Output the [X, Y] coordinate of the center of the cell containing the given text.  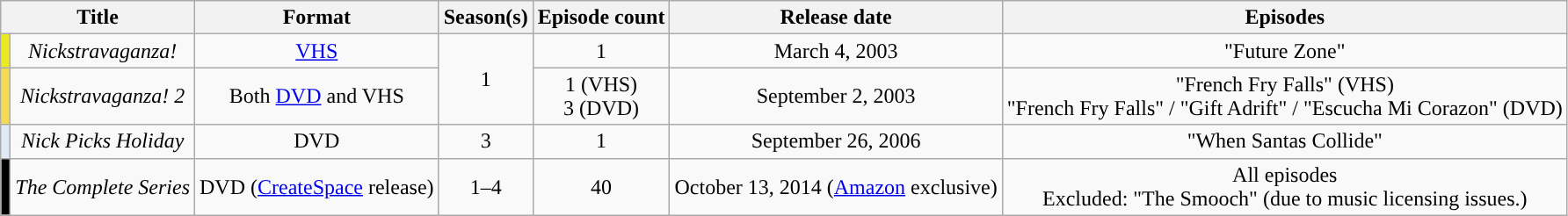
3 [485, 141]
"Future Zone" [1285, 51]
September 2, 2003 [836, 97]
1–4 [485, 186]
Season(s) [485, 18]
Episodes [1285, 18]
Format [317, 18]
Nickstravaganza! [103, 51]
All episodesExcluded: "The Smooch" (due to music licensing issues.) [1285, 186]
Both DVD and VHS [317, 97]
DVD [317, 141]
Nickstravaganza! 2 [103, 97]
"French Fry Falls" (VHS)"French Fry Falls" / "Gift Adrift" / "Escucha Mi Corazon" (DVD) [1285, 97]
40 [601, 186]
"When Santas Collide" [1285, 141]
1 (VHS)3 (DVD) [601, 97]
Release date [836, 18]
DVD (CreateSpace release) [317, 186]
March 4, 2003 [836, 51]
The Complete Series [103, 186]
VHS [317, 51]
Episode count [601, 18]
Nick Picks Holiday [103, 141]
October 13, 2014 (Amazon exclusive) [836, 186]
September 26, 2006 [836, 141]
Title [98, 18]
